Detect which cell encompasses the target text, then output its [x, y] center coordinate. 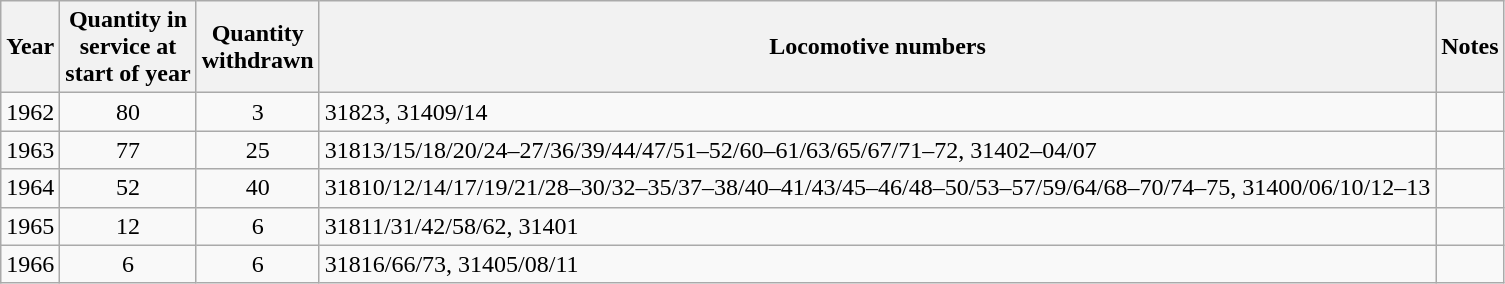
Quantity inservice atstart of year [128, 47]
1965 [30, 226]
1964 [30, 188]
31810/12/14/17/19/21/28–30/32–35/37–38/40–41/43/45–46/48–50/53–57/59/64/68–70/74–75, 31400/06/10/12–13 [877, 188]
Quantitywithdrawn [258, 47]
31823, 31409/14 [877, 112]
Locomotive numbers [877, 47]
40 [258, 188]
25 [258, 150]
80 [128, 112]
3 [258, 112]
1963 [30, 150]
31811/31/42/58/62, 31401 [877, 226]
Notes [1470, 47]
77 [128, 150]
31813/15/18/20/24–27/36/39/44/47/51–52/60–61/63/65/67/71–72, 31402–04/07 [877, 150]
12 [128, 226]
1962 [30, 112]
1966 [30, 264]
31816/66/73, 31405/08/11 [877, 264]
Year [30, 47]
52 [128, 188]
